Identify which cell holds the provided text, then report its (X, Y) central coordinate. 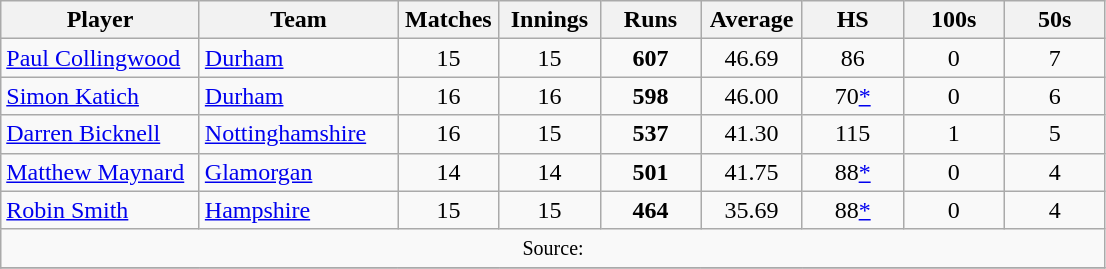
100s (954, 20)
7 (1054, 58)
Paul Collingwood (100, 58)
Matches (448, 20)
Glamorgan (298, 172)
Hampshire (298, 210)
Simon Katich (100, 96)
70* (852, 96)
Darren Bicknell (100, 134)
Player (100, 20)
598 (650, 96)
46.00 (752, 96)
Nottinghamshire (298, 134)
Team (298, 20)
Matthew Maynard (100, 172)
501 (650, 172)
5 (1054, 134)
Robin Smith (100, 210)
86 (852, 58)
46.69 (752, 58)
Innings (550, 20)
607 (650, 58)
Average (752, 20)
Source: (554, 248)
50s (1054, 20)
41.30 (752, 134)
Runs (650, 20)
35.69 (752, 210)
115 (852, 134)
6 (1054, 96)
HS (852, 20)
1 (954, 134)
464 (650, 210)
41.75 (752, 172)
537 (650, 134)
